Scan for the cell matching the given text and deliver its [x, y] coordinate at center. 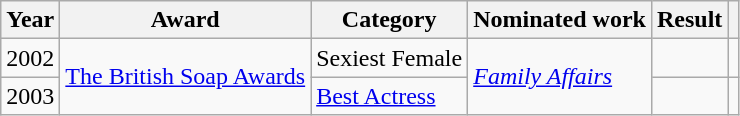
Sexiest Female [390, 58]
Family Affairs [560, 77]
Award [186, 20]
2002 [30, 58]
Best Actress [390, 96]
The British Soap Awards [186, 77]
Nominated work [560, 20]
Result [689, 20]
Year [30, 20]
2003 [30, 96]
Category [390, 20]
